Return (x, y) of the center of cell containing provided text 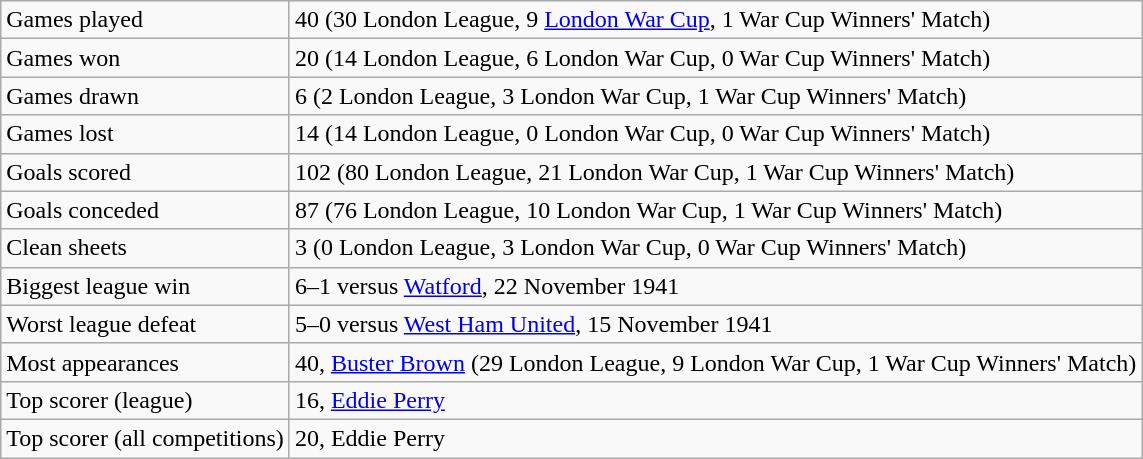
Goals conceded (146, 210)
40, Buster Brown (29 London League, 9 London War Cup, 1 War Cup Winners' Match) (715, 362)
Goals scored (146, 172)
3 (0 London League, 3 London War Cup, 0 War Cup Winners' Match) (715, 248)
Top scorer (league) (146, 400)
6 (2 London League, 3 London War Cup, 1 War Cup Winners' Match) (715, 96)
Games played (146, 20)
Worst league defeat (146, 324)
Games lost (146, 134)
Clean sheets (146, 248)
16, Eddie Perry (715, 400)
5–0 versus West Ham United, 15 November 1941 (715, 324)
20, Eddie Perry (715, 438)
Games drawn (146, 96)
20 (14 London League, 6 London War Cup, 0 War Cup Winners' Match) (715, 58)
Top scorer (all competitions) (146, 438)
102 (80 London League, 21 London War Cup, 1 War Cup Winners' Match) (715, 172)
Biggest league win (146, 286)
Most appearances (146, 362)
Games won (146, 58)
87 (76 London League, 10 London War Cup, 1 War Cup Winners' Match) (715, 210)
40 (30 London League, 9 London War Cup, 1 War Cup Winners' Match) (715, 20)
14 (14 London League, 0 London War Cup, 0 War Cup Winners' Match) (715, 134)
6–1 versus Watford, 22 November 1941 (715, 286)
